Locate the cell with the specified text and output its (X, Y) center coordinate. 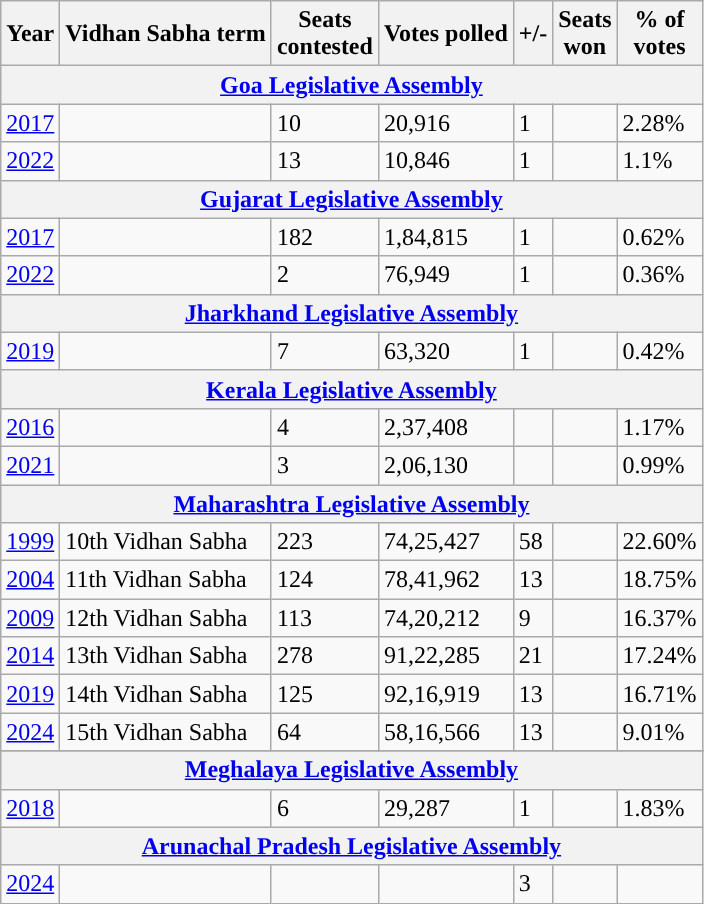
64 (324, 732)
9 (532, 618)
0.36% (660, 275)
4 (324, 427)
Vidhan Sabha term (166, 34)
7 (324, 351)
Maharashtra Legislative Assembly (352, 503)
11th Vidhan Sabha (166, 580)
18.75% (660, 580)
2014 (30, 656)
12th Vidhan Sabha (166, 618)
13th Vidhan Sabha (166, 656)
124 (324, 580)
Jharkhand Legislative Assembly (352, 313)
2004 (30, 580)
Gujarat Legislative Assembly (352, 199)
Arunachal Pradesh Legislative Assembly (352, 846)
1,84,815 (446, 237)
63,320 (446, 351)
78,41,962 (446, 580)
Seatscontested (324, 34)
10 (324, 123)
74,25,427 (446, 542)
125 (324, 694)
17.24% (660, 656)
Kerala Legislative Assembly (352, 389)
16.71% (660, 694)
22.60% (660, 542)
Seatswon (585, 34)
14th Vidhan Sabha (166, 694)
29,287 (446, 808)
1.1% (660, 161)
2009 (30, 618)
20,916 (446, 123)
Year (30, 34)
Votes polled (446, 34)
9.01% (660, 732)
1.17% (660, 427)
1.83% (660, 808)
Goa Legislative Assembly (352, 85)
76,949 (446, 275)
6 (324, 808)
2,06,130 (446, 465)
2021 (30, 465)
Meghalaya Legislative Assembly (352, 770)
0.99% (660, 465)
2,37,408 (446, 427)
2.28% (660, 123)
0.42% (660, 351)
182 (324, 237)
2016 (30, 427)
92,16,919 (446, 694)
2018 (30, 808)
113 (324, 618)
10th Vidhan Sabha (166, 542)
16.37% (660, 618)
15th Vidhan Sabha (166, 732)
278 (324, 656)
1999 (30, 542)
0.62% (660, 237)
+/- (532, 34)
91,22,285 (446, 656)
74,20,212 (446, 618)
58 (532, 542)
2 (324, 275)
223 (324, 542)
% of votes (660, 34)
10,846 (446, 161)
58,16,566 (446, 732)
21 (532, 656)
